Determine the [X, Y] coordinate at the center of the cell enclosing the given text.  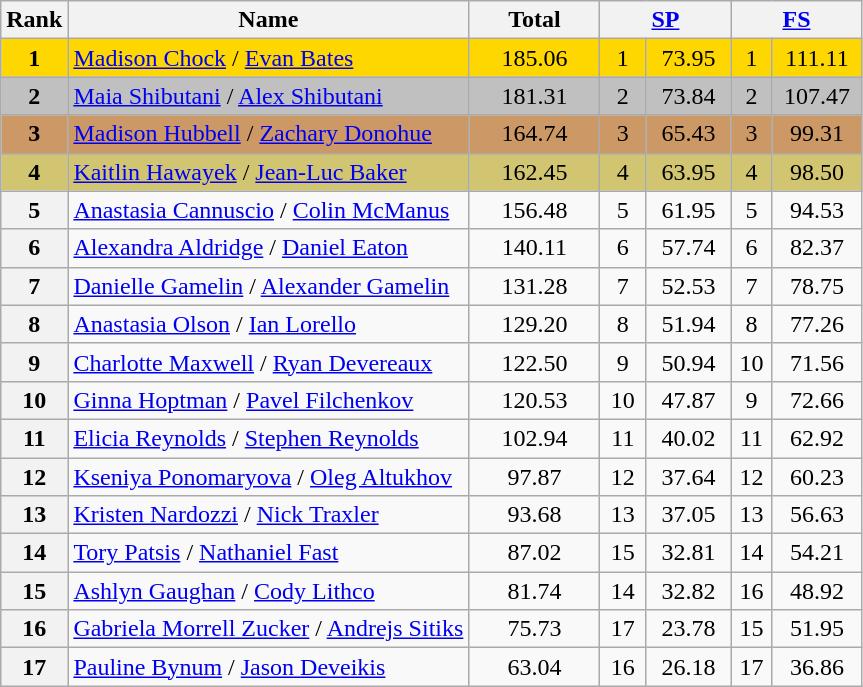
FS [796, 20]
Anastasia Cannuscio / Colin McManus [268, 210]
Tory Patsis / Nathaniel Fast [268, 553]
98.50 [817, 172]
32.82 [688, 591]
97.87 [534, 477]
71.56 [817, 362]
107.47 [817, 96]
Alexandra Aldridge / Daniel Eaton [268, 248]
Charlotte Maxwell / Ryan Devereaux [268, 362]
Kseniya Ponomaryova / Oleg Altukhov [268, 477]
Rank [34, 20]
Kaitlin Hawayek / Jean-Luc Baker [268, 172]
87.02 [534, 553]
62.92 [817, 438]
Madison Chock / Evan Bates [268, 58]
40.02 [688, 438]
48.92 [817, 591]
26.18 [688, 667]
32.81 [688, 553]
60.23 [817, 477]
56.63 [817, 515]
37.64 [688, 477]
Ashlyn Gaughan / Cody Lithco [268, 591]
129.20 [534, 324]
156.48 [534, 210]
78.75 [817, 286]
102.94 [534, 438]
SP [666, 20]
73.84 [688, 96]
73.95 [688, 58]
120.53 [534, 400]
122.50 [534, 362]
51.94 [688, 324]
81.74 [534, 591]
65.43 [688, 134]
61.95 [688, 210]
94.53 [817, 210]
51.95 [817, 629]
36.86 [817, 667]
Ginna Hoptman / Pavel Filchenkov [268, 400]
52.53 [688, 286]
131.28 [534, 286]
Kristen Nardozzi / Nick Traxler [268, 515]
63.04 [534, 667]
54.21 [817, 553]
111.11 [817, 58]
181.31 [534, 96]
Gabriela Morrell Zucker / Andrejs Sitiks [268, 629]
162.45 [534, 172]
75.73 [534, 629]
82.37 [817, 248]
99.31 [817, 134]
57.74 [688, 248]
Madison Hubbell / Zachary Donohue [268, 134]
37.05 [688, 515]
Elicia Reynolds / Stephen Reynolds [268, 438]
185.06 [534, 58]
Name [268, 20]
Pauline Bynum / Jason Deveikis [268, 667]
Maia Shibutani / Alex Shibutani [268, 96]
50.94 [688, 362]
Danielle Gamelin / Alexander Gamelin [268, 286]
Total [534, 20]
77.26 [817, 324]
72.66 [817, 400]
Anastasia Olson / Ian Lorello [268, 324]
140.11 [534, 248]
47.87 [688, 400]
93.68 [534, 515]
23.78 [688, 629]
63.95 [688, 172]
164.74 [534, 134]
